Search for the cell housing the specified text and yield its (X, Y) center coordinate. 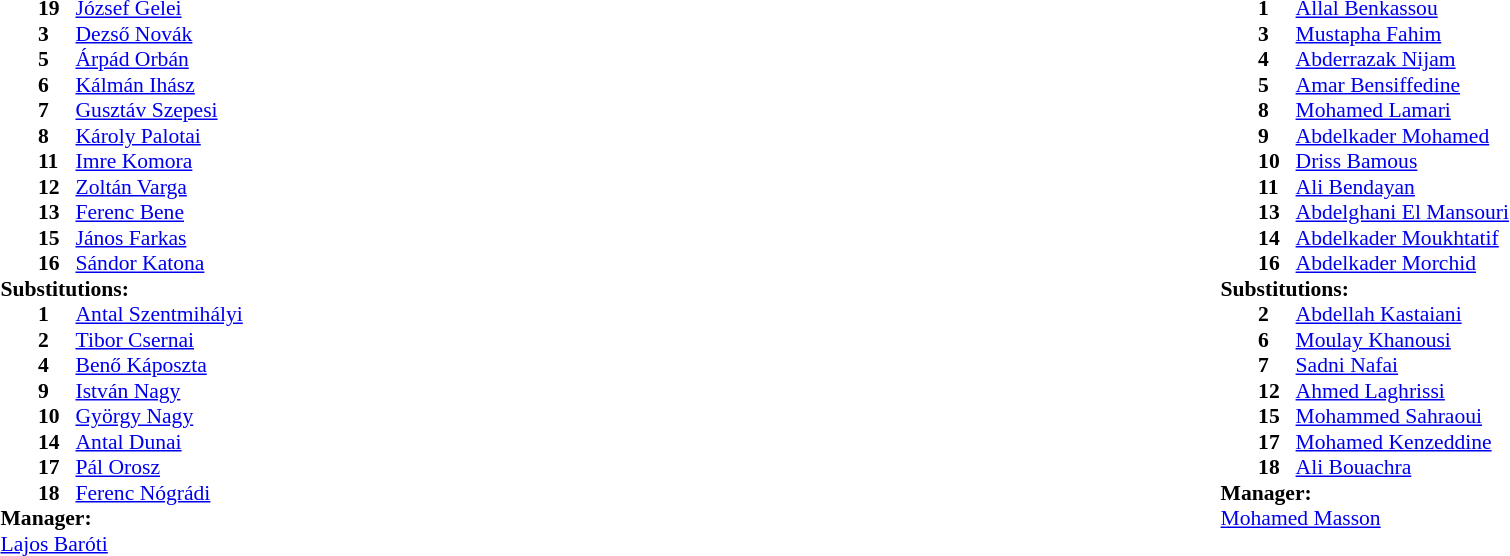
Gusztáv Szepesi (160, 111)
Kálmán Ihász (160, 85)
György Nagy (160, 417)
Mohamed Kenzeddine (1402, 442)
István Nagy (160, 391)
Antal Szentmihályi (160, 315)
Ferenc Bene (160, 213)
Benő Káposzta (160, 365)
Mohamed Lamari (1402, 111)
Károly Palotai (160, 136)
Abderrazak Nijam (1402, 59)
1 (57, 315)
Ali Bendayan (1402, 187)
Pál Orosz (160, 467)
Antal Dunai (160, 442)
Sándor Katona (160, 263)
Mustapha Fahim (1402, 34)
Sadni Nafai (1402, 365)
Zoltán Varga (160, 187)
Ahmed Laghrissi (1402, 391)
Tibor Csernai (160, 340)
Árpád Orbán (160, 59)
Imre Komora (160, 161)
Abdelkader Moukhtatif (1402, 238)
Mohammed Sahraoui (1402, 417)
Abdelkader Mohamed (1402, 136)
Abdelkader Morchid (1402, 263)
Driss Bamous (1402, 161)
Mohamed Masson (1365, 519)
Amar Bensiffedine (1402, 85)
János Farkas (160, 238)
Dezső Novák (160, 34)
Ferenc Nógrádi (160, 493)
Moulay Khanousi (1402, 340)
Abdellah Kastaiani (1402, 315)
Abdelghani El Mansouri (1402, 213)
Ali Bouachra (1402, 467)
